Return the [x, y] coordinate for the center point of the cell that contains the specified text.  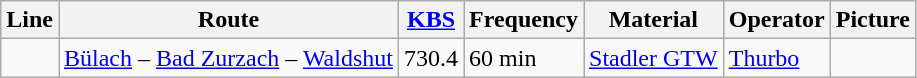
Stadler GTW [654, 58]
730.4 [430, 58]
60 min [524, 58]
Material [654, 20]
Bülach – Bad Zurzach – Waldshut [228, 58]
Picture [872, 20]
Frequency [524, 20]
Thurbo [776, 58]
Line [30, 20]
Route [228, 20]
KBS [430, 20]
Operator [776, 20]
